Locate the cell with the specified text and output its [X, Y] center coordinate. 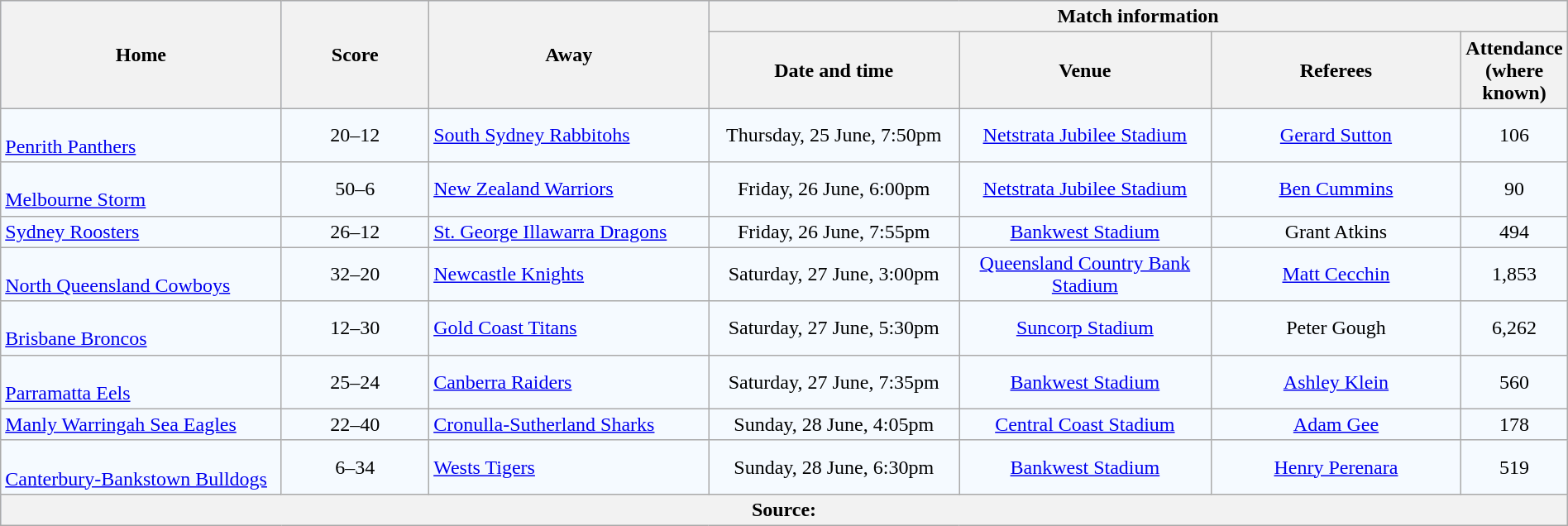
Sunday, 28 June, 6:30pm [834, 466]
Canterbury-Bankstown Bulldogs [141, 466]
Sunday, 28 June, 4:05pm [834, 424]
St. George Illawarra Dragons [569, 232]
32–20 [356, 275]
Ashley Klein [1336, 382]
Saturday, 27 June, 3:00pm [834, 275]
106 [1514, 136]
Date and time [834, 70]
Penrith Panthers [141, 136]
1,853 [1514, 275]
Gerard Sutton [1336, 136]
Melbourne Storm [141, 189]
26–12 [356, 232]
Gold Coast Titans [569, 328]
494 [1514, 232]
Saturday, 27 June, 7:35pm [834, 382]
Newcastle Knights [569, 275]
Attendance(where known) [1514, 70]
Saturday, 27 June, 5:30pm [834, 328]
Friday, 26 June, 7:55pm [834, 232]
178 [1514, 424]
6,262 [1514, 328]
50–6 [356, 189]
12–30 [356, 328]
22–40 [356, 424]
Matt Cecchin [1336, 275]
Brisbane Broncos [141, 328]
South Sydney Rabbitohs [569, 136]
560 [1514, 382]
North Queensland Cowboys [141, 275]
Adam Gee [1336, 424]
Match information [1138, 17]
90 [1514, 189]
Sydney Roosters [141, 232]
6–34 [356, 466]
Home [141, 55]
Score [356, 55]
Referees [1336, 70]
Parramatta Eels [141, 382]
Venue [1085, 70]
20–12 [356, 136]
New Zealand Warriors [569, 189]
Ben Cummins [1336, 189]
Cronulla-Sutherland Sharks [569, 424]
Friday, 26 June, 6:00pm [834, 189]
Canberra Raiders [569, 382]
Henry Perenara [1336, 466]
Central Coast Stadium [1085, 424]
519 [1514, 466]
Peter Gough [1336, 328]
Queensland Country Bank Stadium [1085, 275]
Source: [784, 509]
Away [569, 55]
Manly Warringah Sea Eagles [141, 424]
Thursday, 25 June, 7:50pm [834, 136]
Wests Tigers [569, 466]
Grant Atkins [1336, 232]
Suncorp Stadium [1085, 328]
25–24 [356, 382]
